Extract the (x, y) coordinate from the center of the cell holding the provided text.  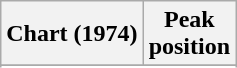
Chart (1974) (72, 34)
Peak position (189, 34)
